Extract the [X, Y] coordinate from the center of the cell holding the provided text.  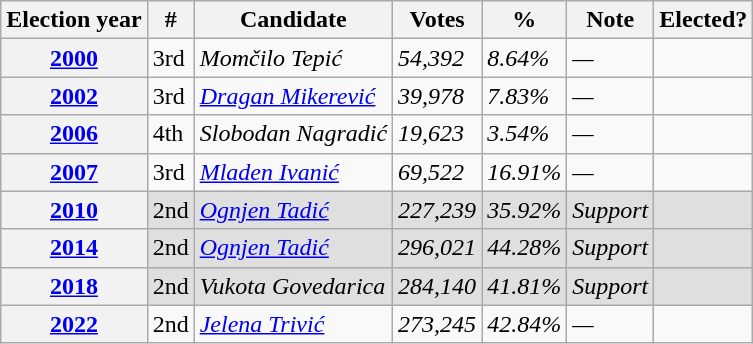
41.81% [524, 286]
2006 [74, 134]
284,140 [438, 286]
44.28% [524, 248]
# [170, 20]
2010 [74, 210]
69,522 [438, 172]
Candidate [293, 20]
39,978 [438, 96]
273,245 [438, 324]
35.92% [524, 210]
2014 [74, 248]
8.64% [524, 58]
2022 [74, 324]
7.83% [524, 96]
Slobodan Nagradić [293, 134]
296,021 [438, 248]
3.54% [524, 134]
Mladen Ivanić [293, 172]
4th [170, 134]
% [524, 20]
2007 [74, 172]
Note [610, 20]
Dragan Mikerević [293, 96]
16.91% [524, 172]
Momčilo Tepić [293, 58]
227,239 [438, 210]
Elected? [704, 20]
2000 [74, 58]
Election year [74, 20]
2002 [74, 96]
2018 [74, 286]
54,392 [438, 58]
Jelena Trivić [293, 324]
Votes [438, 20]
42.84% [524, 324]
Vukota Govedarica [293, 286]
19,623 [438, 134]
